Locate the cell with the specified text and output its (X, Y) center coordinate. 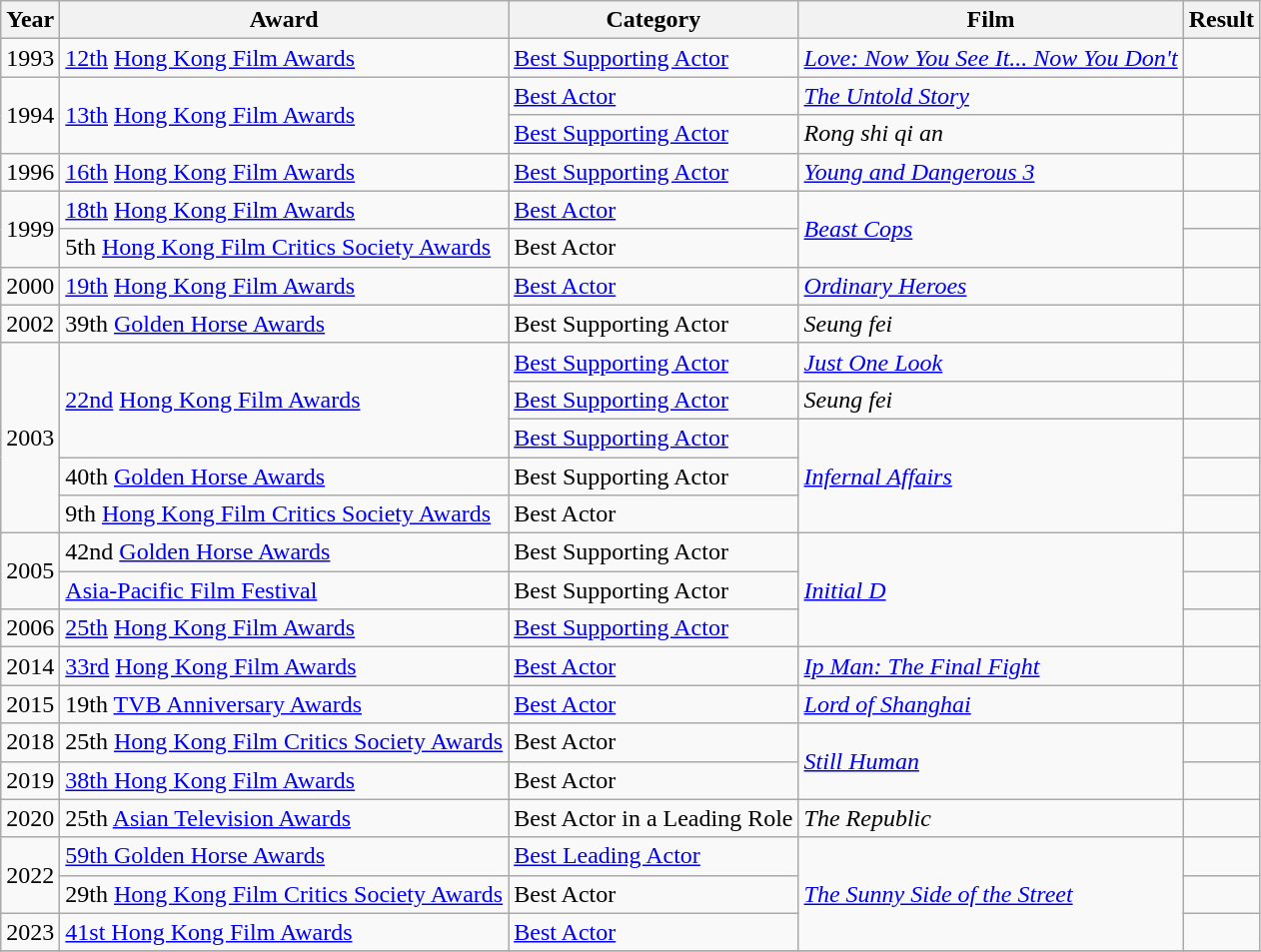
1993 (30, 58)
13th Hong Kong Film Awards (284, 115)
2019 (30, 780)
Still Human (991, 761)
40th Golden Horse Awards (284, 476)
12th Hong Kong Film Awards (284, 58)
The Sunny Side of the Street (991, 894)
5th Hong Kong Film Critics Society Awards (284, 248)
Infernal Affairs (991, 476)
Just One Look (991, 362)
Young and Dangerous 3 (991, 172)
The Republic (991, 818)
2006 (30, 628)
19th Hong Kong Film Awards (284, 286)
Award (284, 20)
Category (653, 20)
Best Leading Actor (653, 856)
38th Hong Kong Film Awards (284, 780)
18th Hong Kong Film Awards (284, 210)
2020 (30, 818)
Best Actor in a Leading Role (653, 818)
2015 (30, 704)
Asia-Pacific Film Festival (284, 590)
2002 (30, 324)
2022 (30, 875)
Love: Now You See It... Now You Don't (991, 58)
16th Hong Kong Film Awards (284, 172)
2003 (30, 438)
19th TVB Anniversary Awards (284, 704)
Beast Cops (991, 229)
2014 (30, 666)
25th Asian Television Awards (284, 818)
29th Hong Kong Film Critics Society Awards (284, 894)
2000 (30, 286)
25th Hong Kong Film Critics Society Awards (284, 742)
Year (30, 20)
1994 (30, 115)
Ip Man: The Final Fight (991, 666)
2018 (30, 742)
22nd Hong Kong Film Awards (284, 400)
1996 (30, 172)
42nd Golden Horse Awards (284, 552)
Lord of Shanghai (991, 704)
Film (991, 20)
Result (1221, 20)
Ordinary Heroes (991, 286)
25th Hong Kong Film Awards (284, 628)
2005 (30, 571)
59th Golden Horse Awards (284, 856)
9th Hong Kong Film Critics Society Awards (284, 514)
The Untold Story (991, 96)
41st Hong Kong Film Awards (284, 932)
33rd Hong Kong Film Awards (284, 666)
Initial D (991, 590)
1999 (30, 229)
39th Golden Horse Awards (284, 324)
Rong shi qi an (991, 134)
2023 (30, 932)
